Locate the cell with the specified text and output its [x, y] center coordinate. 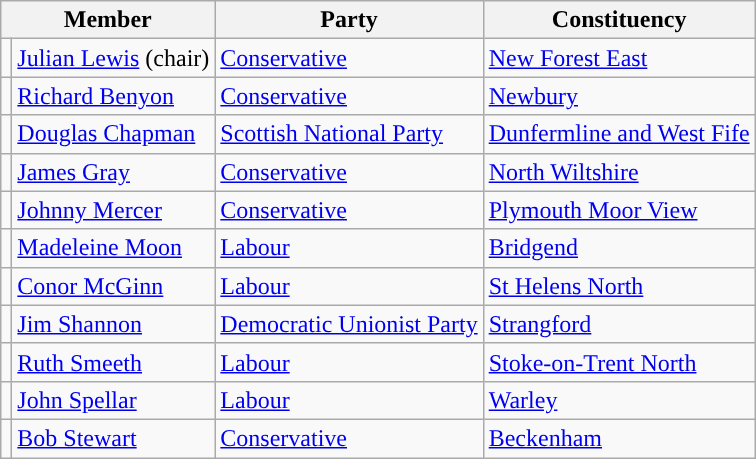
Douglas Chapman [114, 134]
Party [349, 20]
Dunfermline and West Fife [619, 134]
Johnny Mercer [114, 210]
Scottish National Party [349, 134]
Richard Benyon [114, 96]
Plymouth Moor View [619, 210]
Ruth Smeeth [114, 362]
Madeleine Moon [114, 248]
Julian Lewis (chair) [114, 58]
Democratic Unionist Party [349, 324]
Strangford [619, 324]
Bob Stewart [114, 438]
Beckenham [619, 438]
James Gray [114, 172]
Warley [619, 400]
Jim Shannon [114, 324]
Member [108, 20]
North Wiltshire [619, 172]
Conor McGinn [114, 286]
Newbury [619, 96]
New Forest East [619, 58]
Constituency [619, 20]
St Helens North [619, 286]
Bridgend [619, 248]
Stoke-on-Trent North [619, 362]
John Spellar [114, 400]
